Return (x, y) of the center of cell containing provided text 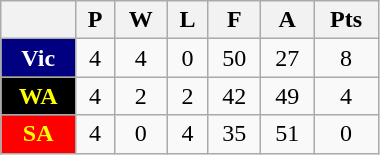
51 (288, 134)
27 (288, 58)
35 (234, 134)
Pts (346, 20)
P (96, 20)
WA (38, 96)
SA (38, 134)
W (140, 20)
42 (234, 96)
F (234, 20)
L (188, 20)
50 (234, 58)
Vic (38, 58)
8 (346, 58)
49 (288, 96)
A (288, 20)
